Return (X, Y) of the center of cell containing provided text 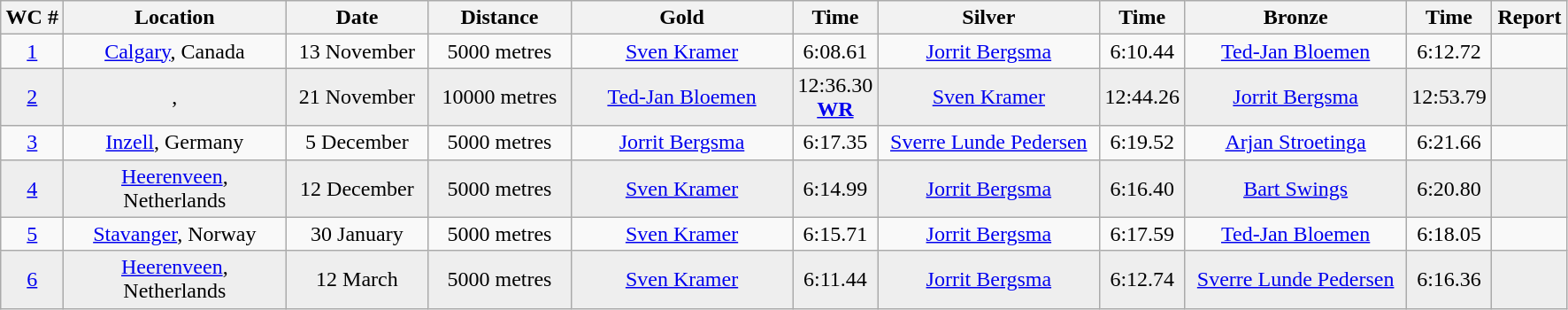
Bart Swings (1295, 188)
6:12.72 (1449, 51)
Location (175, 18)
6:19.52 (1142, 143)
21 November (357, 97)
Calgary, Canada (175, 51)
12:36.30 WR (835, 97)
4 (32, 188)
Distance (499, 18)
6 (32, 280)
6:16.36 (1449, 280)
Silver (989, 18)
6:11.44 (835, 280)
6:21.66 (1449, 143)
6:10.44 (1142, 51)
6:17.59 (1142, 234)
6:17.35 (835, 143)
Gold (681, 18)
, (175, 97)
Stavanger, Norway (175, 234)
2 (32, 97)
Date (357, 18)
5 (32, 234)
12 March (357, 280)
10000 metres (499, 97)
13 November (357, 51)
12:53.79 (1449, 97)
6:18.05 (1449, 234)
6:20.80 (1449, 188)
1 (32, 51)
6:12.74 (1142, 280)
6:08.61 (835, 51)
Bronze (1295, 18)
WC # (32, 18)
6:15.71 (835, 234)
12 December (357, 188)
3 (32, 143)
12:44.26 (1142, 97)
6:14.99 (835, 188)
6:16.40 (1142, 188)
Inzell, Germany (175, 143)
Report (1529, 18)
Arjan Stroetinga (1295, 143)
5 December (357, 143)
30 January (357, 234)
